Identify which cell holds the provided text, then report its [x, y] central coordinate. 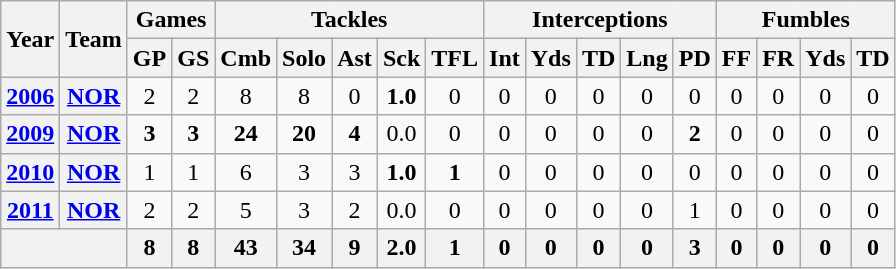
TFL [455, 58]
Sck [401, 58]
Team [94, 39]
2010 [30, 172]
34 [304, 248]
GP [149, 58]
Interceptions [600, 20]
GS [194, 58]
Year [30, 39]
2006 [30, 96]
43 [246, 248]
4 [355, 134]
20 [304, 134]
Tackles [350, 20]
Cmb [246, 58]
2009 [30, 134]
Solo [304, 58]
9 [355, 248]
Int [505, 58]
Lng [647, 58]
Fumbles [806, 20]
24 [246, 134]
2.0 [401, 248]
FF [736, 58]
PD [694, 58]
FR [778, 58]
Ast [355, 58]
6 [246, 172]
Games [170, 20]
5 [246, 210]
2011 [30, 210]
